Output the [X, Y] coordinate of the center of the cell containing the given text.  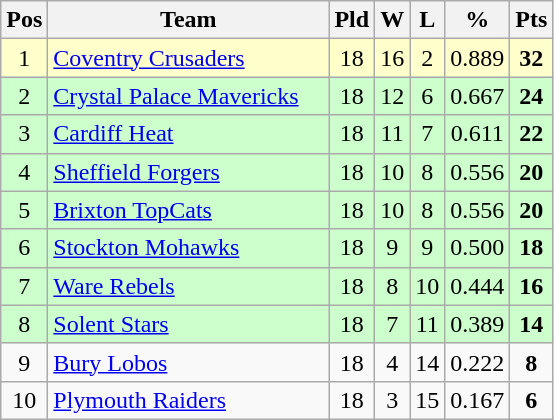
Team [188, 20]
0.667 [478, 96]
22 [532, 134]
Coventry Crusaders [188, 58]
0.389 [478, 324]
Sheffield Forgers [188, 172]
Solent Stars [188, 324]
0.611 [478, 134]
12 [392, 96]
Pos [24, 20]
Brixton TopCats [188, 210]
32 [532, 58]
L [428, 20]
Plymouth Raiders [188, 400]
24 [532, 96]
Crystal Palace Mavericks [188, 96]
5 [24, 210]
Pts [532, 20]
0.500 [478, 248]
1 [24, 58]
Cardiff Heat [188, 134]
0.889 [478, 58]
W [392, 20]
% [478, 20]
Bury Lobos [188, 362]
15 [428, 400]
0.222 [478, 362]
0.167 [478, 400]
Pld [352, 20]
Stockton Mohawks [188, 248]
0.444 [478, 286]
Ware Rebels [188, 286]
